For the text-containing cell, return its midpoint in [X, Y] coordinate format. 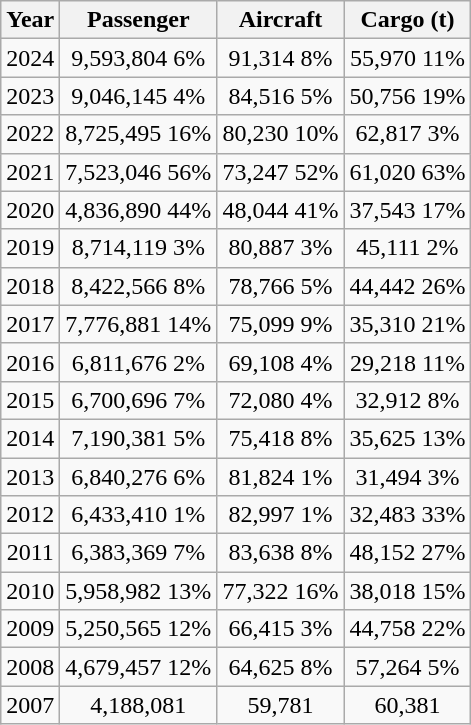
8,725,495 16% [138, 134]
48,044 41% [280, 210]
6,840,276 6% [138, 477]
6,811,676 2% [138, 362]
73,247 52% [280, 172]
83,638 8% [280, 553]
4,836,890 44% [138, 210]
75,418 8% [280, 438]
2022 [30, 134]
6,433,410 1% [138, 515]
66,415 3% [280, 629]
2012 [30, 515]
5,250,565 12% [138, 629]
2007 [30, 705]
2009 [30, 629]
2024 [30, 58]
7,776,881 14% [138, 324]
9,593,804 6% [138, 58]
45,111 2% [408, 248]
59,781 [280, 705]
Cargo (t) [408, 20]
9,046,145 4% [138, 96]
80,887 3% [280, 248]
Aircraft [280, 20]
Passenger [138, 20]
55,970 11% [408, 58]
2013 [30, 477]
2015 [30, 400]
80,230 10% [280, 134]
32,912 8% [408, 400]
50,756 19% [408, 96]
2018 [30, 286]
35,310 21% [408, 324]
6,700,696 7% [138, 400]
69,108 4% [280, 362]
38,018 15% [408, 591]
2016 [30, 362]
2020 [30, 210]
2019 [30, 248]
4,679,457 12% [138, 667]
44,758 22% [408, 629]
60,381 [408, 705]
82,997 1% [280, 515]
84,516 5% [280, 96]
91,314 8% [280, 58]
29,218 11% [408, 362]
81,824 1% [280, 477]
72,080 4% [280, 400]
2014 [30, 438]
6,383,369 7% [138, 553]
37,543 17% [408, 210]
5,958,982 13% [138, 591]
8,422,566 8% [138, 286]
4,188,081 [138, 705]
57,264 5% [408, 667]
35,625 13% [408, 438]
48,152 27% [408, 553]
61,020 63% [408, 172]
2008 [30, 667]
8,714,119 3% [138, 248]
7,190,381 5% [138, 438]
77,322 16% [280, 591]
62,817 3% [408, 134]
44,442 26% [408, 286]
2011 [30, 553]
7,523,046 56% [138, 172]
2021 [30, 172]
2023 [30, 96]
64,625 8% [280, 667]
2010 [30, 591]
Year [30, 20]
32,483 33% [408, 515]
31,494 3% [408, 477]
2017 [30, 324]
78,766 5% [280, 286]
75,099 9% [280, 324]
